For the text-containing cell, return its midpoint in (X, Y) coordinate format. 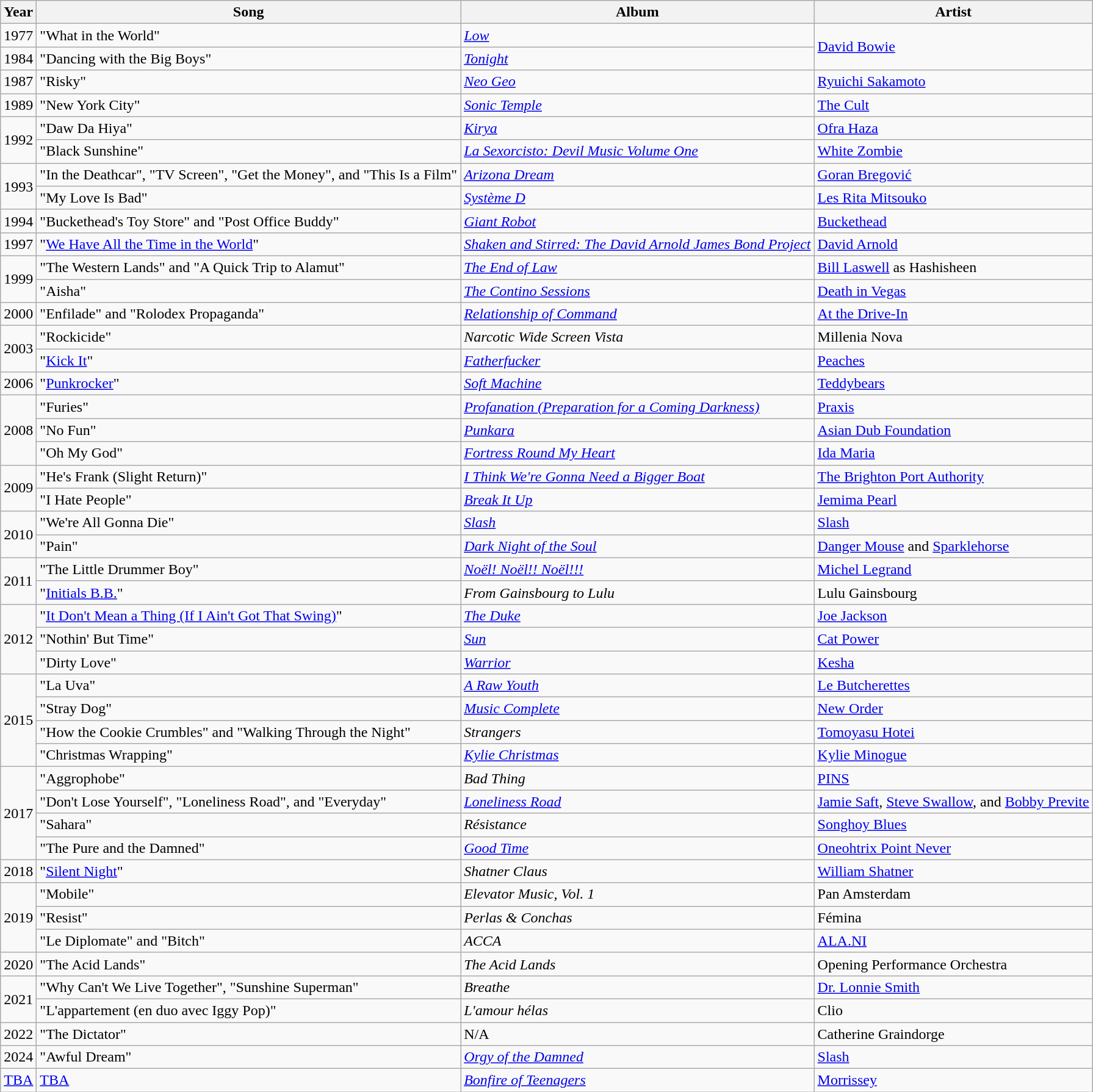
2017 (18, 813)
Les Rita Mitsouko (953, 198)
Sun (637, 639)
Résistance (637, 825)
"It Don't Mean a Thing (If I Ain't Got That Swing)" (249, 616)
"The Dictator" (249, 1034)
Peaches (953, 361)
"Nothin' But Time" (249, 639)
2008 (18, 430)
William Shatner (953, 871)
1999 (18, 279)
"La Uva" (249, 686)
"Le Diplomate" and "Bitch" (249, 941)
The Brighton Port Authority (953, 476)
Artist (953, 12)
The Acid Lands (637, 964)
"Oh My God" (249, 453)
"We Have All the Time in the World" (249, 244)
"New York City" (249, 105)
"Dirty Love" (249, 662)
Kesha (953, 662)
White Zombie (953, 151)
"Resist" (249, 918)
"We're All Gonna Die" (249, 523)
Sonic Temple (637, 105)
David Bowie (953, 47)
2009 (18, 488)
Buckethead (953, 221)
Dark Night of the Soul (637, 546)
"Punkrocker" (249, 384)
Good Time (637, 848)
"The Little Drummer Boy" (249, 569)
"I Hate People" (249, 500)
"Sahara" (249, 825)
Narcotic Wide Screen Vista (637, 337)
Arizona Dream (637, 174)
Fémina (953, 918)
Profanation (Preparation for a Coming Darkness) (637, 407)
Dr. Lonnie Smith (953, 987)
"Pain" (249, 546)
1997 (18, 244)
Ofra Haza (953, 128)
Low (637, 35)
Neo Geo (637, 82)
Kirya (637, 128)
New Order (953, 709)
Giant Robot (637, 221)
"Furies" (249, 407)
Loneliness Road (637, 802)
"Why Can't We Live Together", "Sunshine Superman" (249, 987)
"Dancing with the Big Boys" (249, 59)
"The Acid Lands" (249, 964)
L'amour hélas (637, 1010)
Ida Maria (953, 453)
"Rockicide" (249, 337)
"No Fun" (249, 430)
Cat Power (953, 639)
2024 (18, 1057)
"The Pure and the Damned" (249, 848)
The End of Law (637, 267)
Millenia Nova (953, 337)
Break It Up (637, 500)
Album (637, 12)
1993 (18, 186)
Asian Dub Foundation (953, 430)
Punkara (637, 430)
A Raw Youth (637, 686)
PINS (953, 778)
Tonight (637, 59)
"L'appartement (en duo avec Iggy Pop)" (249, 1010)
Bonfire of Teenagers (637, 1080)
"Kick It" (249, 361)
Tomoyasu Hotei (953, 732)
Perlas & Conchas (637, 918)
ALA.NI (953, 941)
Pan Amsterdam (953, 894)
"What in the World" (249, 35)
Kylie Christmas (637, 755)
Relationship of Command (637, 314)
Morrissey (953, 1080)
"In the Deathcar", "TV Screen", "Get the Money", and "This Is a Film" (249, 174)
1989 (18, 105)
From Gainsbourg to Lulu (637, 592)
Noël! Noël!! Noël!!! (637, 569)
Soft Machine (637, 384)
2018 (18, 871)
Bill Laswell as Hashisheen (953, 267)
Lulu Gainsbourg (953, 592)
2010 (18, 534)
"Risky" (249, 82)
The Cult (953, 105)
Teddybears (953, 384)
Clio (953, 1010)
Praxis (953, 407)
2020 (18, 964)
Songhoy Blues (953, 825)
Orgy of the Damned (637, 1057)
"Silent Night" (249, 871)
Système D (637, 198)
ACCA (637, 941)
At the Drive-In (953, 314)
Elevator Music, Vol. 1 (637, 894)
"Christmas Wrapping" (249, 755)
2006 (18, 384)
2003 (18, 349)
Breathe (637, 987)
Song (249, 12)
"Aggrophobe" (249, 778)
"Enfilade" and "Rolodex Propaganda" (249, 314)
La Sexorcisto: Devil Music Volume One (637, 151)
Shaken and Stirred: The David Arnold James Bond Project (637, 244)
2012 (18, 639)
N/A (637, 1034)
Fatherfucker (637, 361)
1987 (18, 82)
1984 (18, 59)
Ryuichi Sakamoto (953, 82)
Kylie Minogue (953, 755)
Fortress Round My Heart (637, 453)
Jemima Pearl (953, 500)
1994 (18, 221)
"Mobile" (249, 894)
"Buckethead's Toy Store" and "Post Office Buddy" (249, 221)
Catherine Graindorge (953, 1034)
"Initials B.B." (249, 592)
The Duke (637, 616)
Danger Mouse and Sparklehorse (953, 546)
Le Butcherettes (953, 686)
"Black Sunshine" (249, 151)
2021 (18, 999)
Music Complete (637, 709)
Goran Bregović (953, 174)
1977 (18, 35)
I Think We're Gonna Need a Bigger Boat (637, 476)
Michel Legrand (953, 569)
Joe Jackson (953, 616)
2011 (18, 581)
"Awful Dream" (249, 1057)
"He's Frank (Slight Return)" (249, 476)
2015 (18, 720)
2000 (18, 314)
"Aisha" (249, 291)
"How the Cookie Crumbles" and "Walking Through the Night" (249, 732)
Warrior (637, 662)
Bad Thing (637, 778)
Oneohtrix Point Never (953, 848)
"The Western Lands" and "A Quick Trip to Alamut" (249, 267)
"Don't Lose Yourself", "Loneliness Road", and "Everyday" (249, 802)
"Daw Da Hiya" (249, 128)
2019 (18, 918)
"Stray Dog" (249, 709)
The Contino Sessions (637, 291)
David Arnold (953, 244)
Jamie Saft, Steve Swallow, and Bobby Previte (953, 802)
Death in Vegas (953, 291)
Year (18, 12)
Opening Performance Orchestra (953, 964)
Shatner Claus (637, 871)
"My Love Is Bad" (249, 198)
2022 (18, 1034)
1992 (18, 140)
Strangers (637, 732)
